From the cell containing the given text, extract its center point as [X, Y] coordinate. 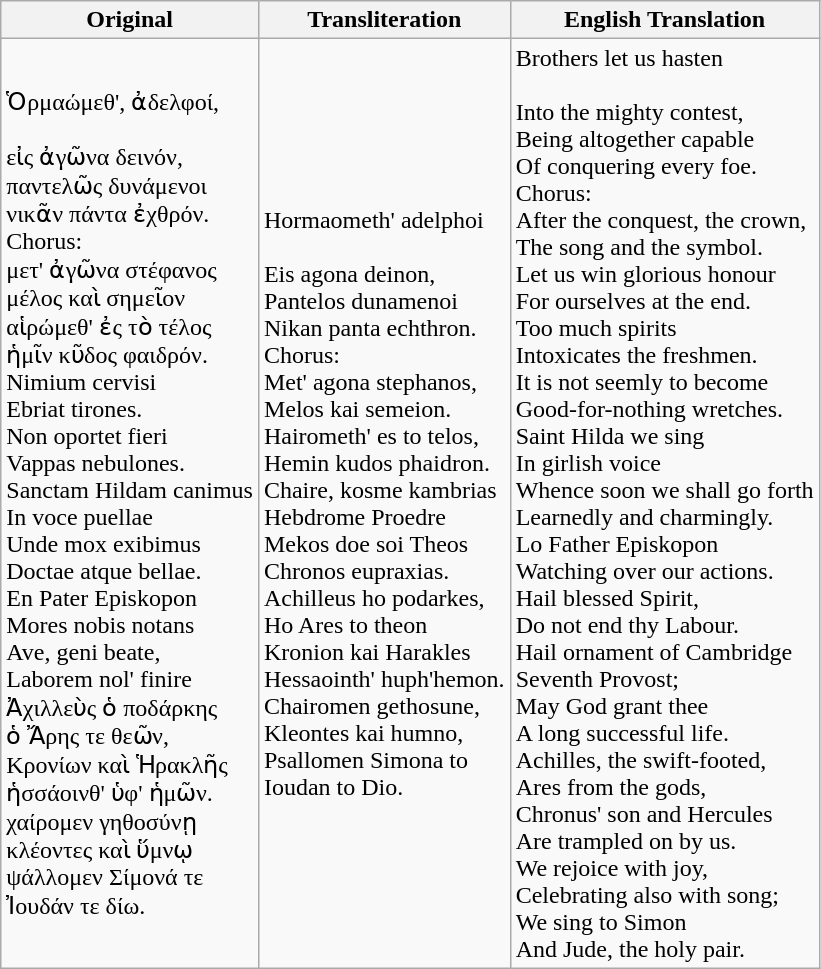
Transliteration [384, 20]
English Translation [664, 20]
Original [130, 20]
